Provide the [x, y] coordinate of the cell's center where the given text is located.  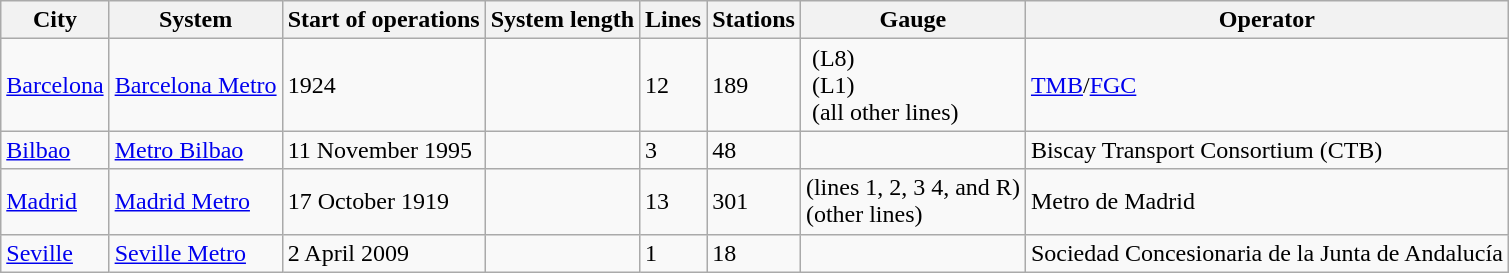
17 October 1919 [384, 202]
Biscay Transport Consortium (CTB) [1266, 150]
18 [754, 253]
13 [674, 202]
Gauge [912, 20]
2 April 2009 [384, 253]
(L8) (L1) (all other lines) [912, 85]
Operator [1266, 20]
Barcelona [55, 85]
Metro Bilbao [196, 150]
Madrid Metro [196, 202]
System [196, 20]
Seville [55, 253]
Bilbao [55, 150]
3 [674, 150]
System length [562, 20]
Stations [754, 20]
Madrid [55, 202]
Sociedad Concesionaria de la Junta de Andalucía [1266, 253]
12 [674, 85]
Lines [674, 20]
301 [754, 202]
Start of operations [384, 20]
1924 [384, 85]
TMB/FGC [1266, 85]
11 November 1995 [384, 150]
189 [754, 85]
City [55, 20]
Metro de Madrid [1266, 202]
Barcelona Metro [196, 85]
48 [754, 150]
(lines 1, 2, 3 4, and R) (other lines) [912, 202]
Seville Metro [196, 253]
1 [674, 253]
